Extract the (x, y) coordinate from the center of the cell holding the provided text.  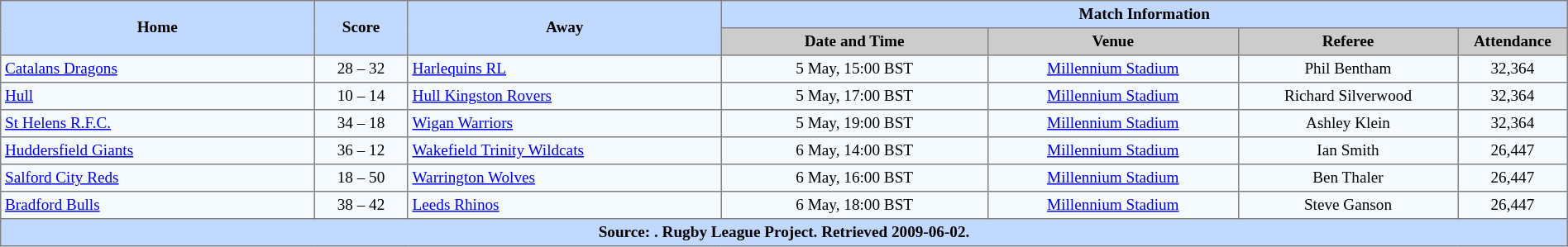
Steve Ganson (1348, 205)
28 – 32 (361, 69)
18 – 50 (361, 178)
Catalans Dragons (157, 69)
Wigan Warriors (564, 124)
Leeds Rhinos (564, 205)
5 May, 19:00 BST (854, 124)
Salford City Reds (157, 178)
Ashley Klein (1348, 124)
Harlequins RL (564, 69)
10 – 14 (361, 96)
Warrington Wolves (564, 178)
34 – 18 (361, 124)
Bradford Bulls (157, 205)
Huddersfield Giants (157, 150)
Source: . Rugby League Project. Retrieved 2009-06-02. (784, 233)
Venue (1113, 41)
36 – 12 (361, 150)
5 May, 15:00 BST (854, 69)
Richard Silverwood (1348, 96)
Ian Smith (1348, 150)
5 May, 17:00 BST (854, 96)
Referee (1348, 41)
St Helens R.F.C. (157, 124)
6 May, 18:00 BST (854, 205)
6 May, 14:00 BST (854, 150)
Ben Thaler (1348, 178)
Hull Kingston Rovers (564, 96)
Phil Bentham (1348, 69)
Away (564, 28)
6 May, 16:00 BST (854, 178)
38 – 42 (361, 205)
Score (361, 28)
Attendance (1513, 41)
Hull (157, 96)
Date and Time (854, 41)
Home (157, 28)
Match Information (1145, 15)
Wakefield Trinity Wildcats (564, 150)
